Search for the cell housing the specified text and yield its [x, y] center coordinate. 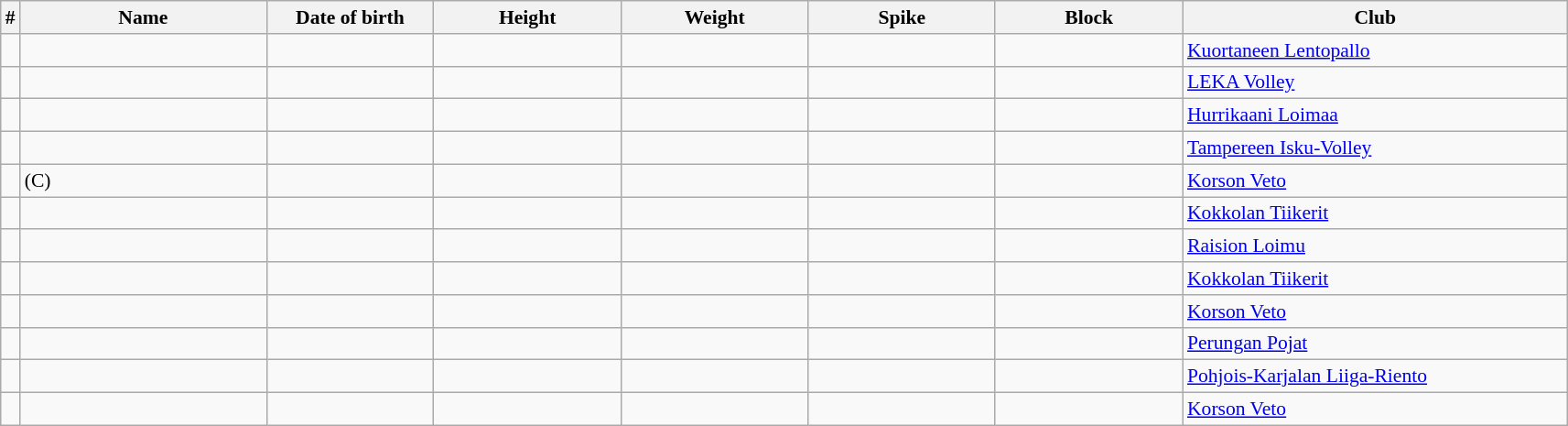
Raision Loimu [1375, 246]
# [11, 17]
Date of birth [350, 17]
Kuortaneen Lentopallo [1375, 50]
Club [1375, 17]
Height [527, 17]
Block [1089, 17]
LEKA Volley [1375, 82]
(C) [143, 180]
Pohjois-Karjalan Liiga-Riento [1375, 377]
Perungan Pojat [1375, 344]
Weight [714, 17]
Name [143, 17]
Tampereen Isku-Volley [1375, 148]
Hurrikaani Loimaa [1375, 115]
Spike [903, 17]
